Return (x, y) of the center of cell containing provided text 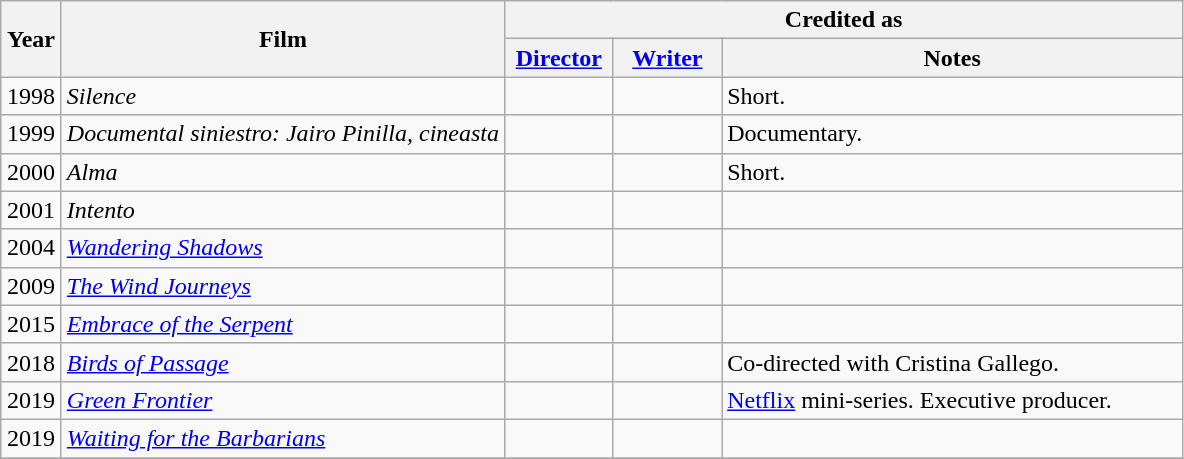
Silence (282, 96)
2000 (32, 172)
1999 (32, 134)
Film (282, 39)
Intento (282, 210)
1998 (32, 96)
Documentary. (952, 134)
2004 (32, 248)
Wandering Shadows (282, 248)
Notes (952, 58)
Waiting for the Barbarians (282, 438)
Netflix mini-series. Executive producer. (952, 400)
Co-directed with Cristina Gallego. (952, 362)
Director (560, 58)
2001 (32, 210)
Credited as (844, 20)
The Wind Journeys (282, 286)
Birds of Passage (282, 362)
Writer (668, 58)
Year (32, 39)
Embrace of the Serpent (282, 324)
Alma (282, 172)
Green Frontier (282, 400)
2015 (32, 324)
2009 (32, 286)
Documental siniestro: Jairo Pinilla, cineasta (282, 134)
2018 (32, 362)
